Provide the [x, y] coordinate of the cell's center where the given text is located.  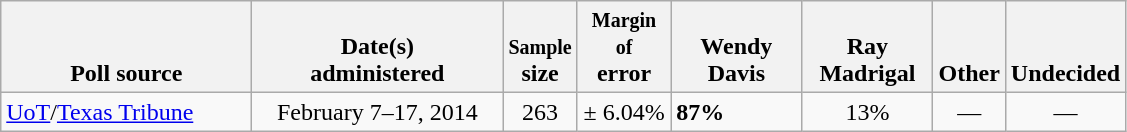
Samplesize [540, 47]
February 7–17, 2014 [378, 112]
RayMadrigal [868, 47]
87% [736, 112]
Undecided [1065, 47]
UoT/Texas Tribune [126, 112]
Date(s)administered [378, 47]
263 [540, 112]
± 6.04% [624, 112]
WendyDavis [736, 47]
13% [868, 112]
Poll source [126, 47]
Margin oferror [624, 47]
Other [969, 47]
